Detect which cell encompasses the target text, then output its [X, Y] center coordinate. 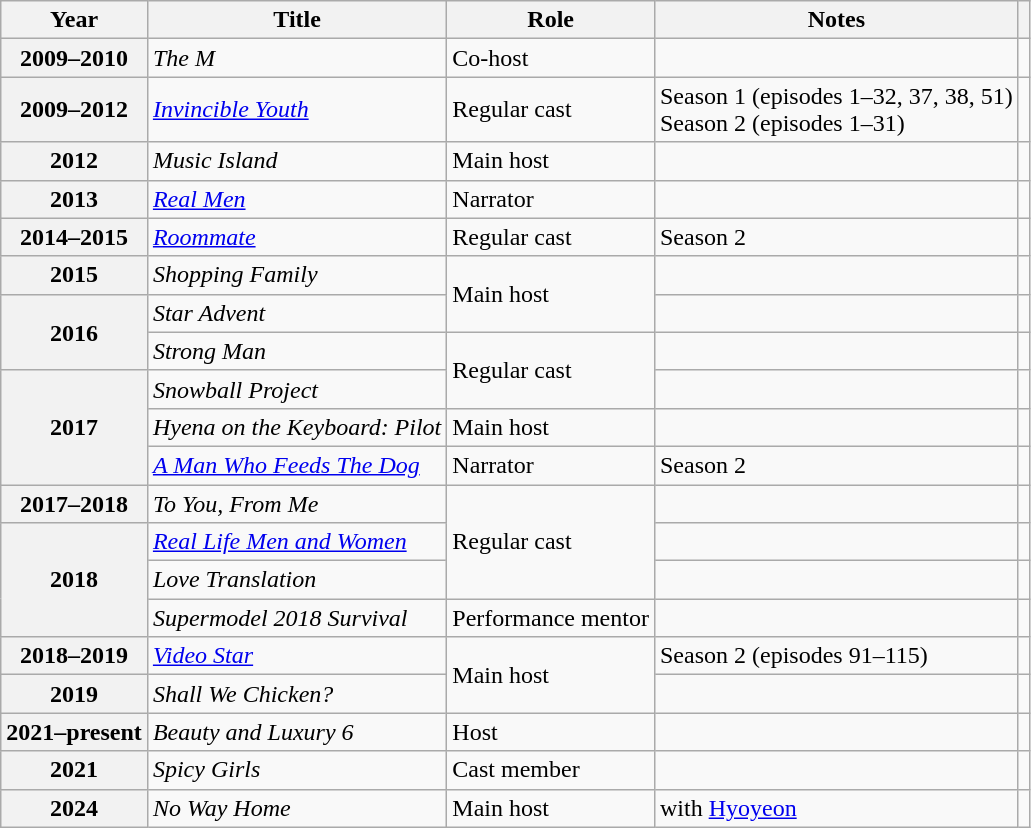
2009–2012 [74, 110]
Roommate [296, 237]
2012 [74, 161]
2015 [74, 275]
2013 [74, 199]
Year [74, 20]
Performance mentor [551, 618]
2024 [74, 808]
2021–present [74, 732]
Spicy Girls [296, 770]
with Hyoyeon [836, 808]
To You, From Me [296, 503]
2017–2018 [74, 503]
Host [551, 732]
2021 [74, 770]
Season 2 (episodes 91–115) [836, 656]
Star Advent [296, 313]
Beauty and Luxury 6 [296, 732]
Love Translation [296, 580]
Music Island [296, 161]
2019 [74, 694]
2014–2015 [74, 237]
Cast member [551, 770]
Hyena on the Keyboard: Pilot [296, 427]
2018 [74, 580]
Co-host [551, 58]
2016 [74, 332]
The M [296, 58]
2017 [74, 427]
2018–2019 [74, 656]
Shopping Family [296, 275]
No Way Home [296, 808]
Real Life Men and Women [296, 542]
A Man Who Feeds The Dog [296, 465]
Supermodel 2018 Survival [296, 618]
Snowball Project [296, 389]
Invincible Youth [296, 110]
Role [551, 20]
2009–2010 [74, 58]
Season 1 (episodes 1–32, 37, 38, 51)Season 2 (episodes 1–31) [836, 110]
Strong Man [296, 351]
Shall We Chicken? [296, 694]
Video Star [296, 656]
Notes [836, 20]
Real Men [296, 199]
Title [296, 20]
